Determine the (x, y) coordinate at the center of the cell enclosing the given text.  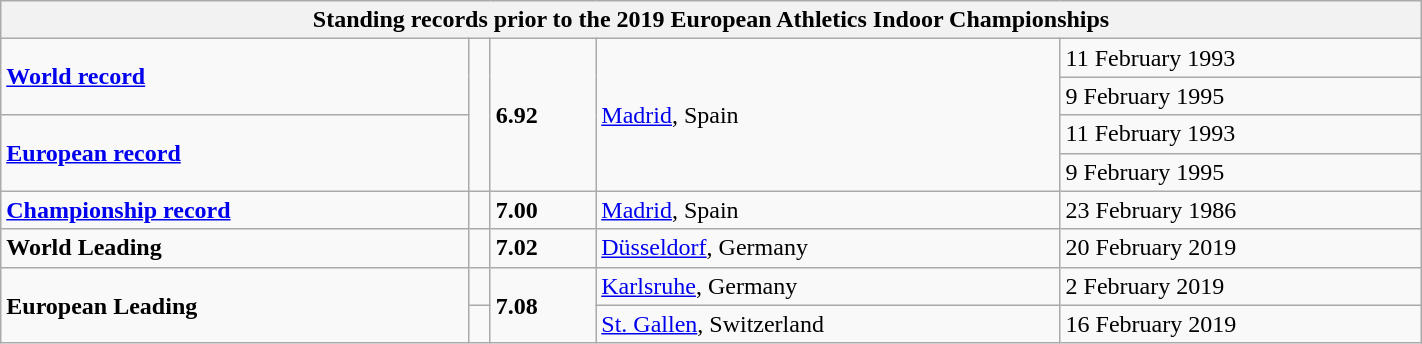
7.02 (542, 248)
16 February 2019 (1240, 324)
Karlsruhe, Germany (828, 286)
St. Gallen, Switzerland (828, 324)
European Leading (235, 305)
World record (235, 77)
7.08 (542, 305)
23 February 1986 (1240, 210)
7.00 (542, 210)
2 February 2019 (1240, 286)
20 February 2019 (1240, 248)
6.92 (542, 115)
European record (235, 153)
World Leading (235, 248)
Standing records prior to the 2019 European Athletics Indoor Championships (711, 20)
Düsseldorf, Germany (828, 248)
Championship record (235, 210)
